Locate the cell with the specified text and output its [x, y] center coordinate. 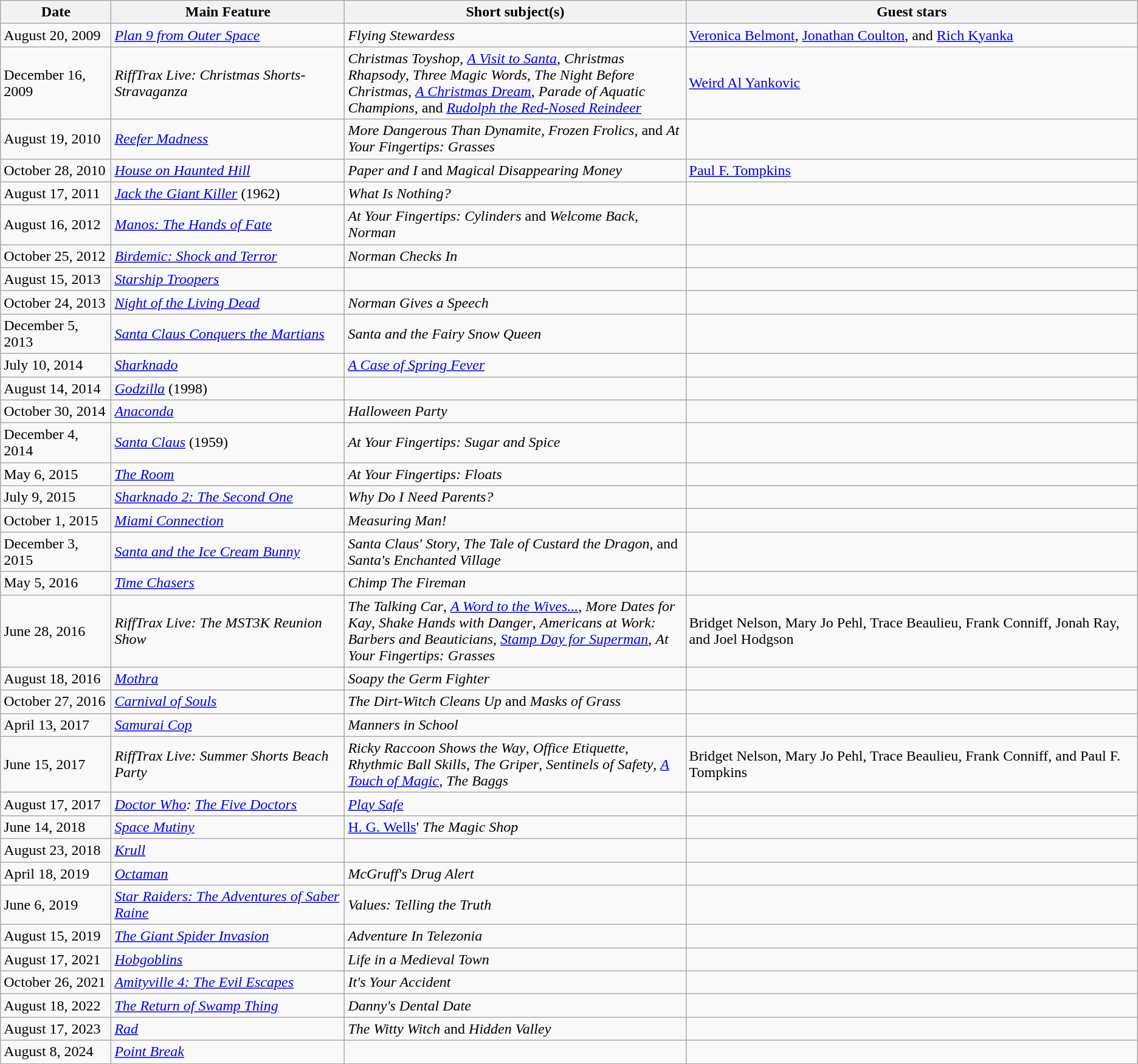
House on Haunted Hill [228, 170]
August 17, 2021 [56, 959]
October 27, 2016 [56, 702]
May 5, 2016 [56, 583]
Manners in School [516, 725]
December 4, 2014 [56, 443]
Santa Claus Conquers the Martians [228, 333]
Norman Gives a Speech [516, 302]
Halloween Party [516, 412]
Sharknado [228, 365]
Rad [228, 1029]
June 14, 2018 [56, 827]
The Dirt-Witch Cleans Up and Masks of Grass [516, 702]
Short subject(s) [516, 12]
June 15, 2017 [56, 764]
Paper and I and Magical Disappearing Money [516, 170]
Doctor Who: The Five Doctors [228, 804]
Hobgoblins [228, 959]
October 25, 2012 [56, 256]
December 5, 2013 [56, 333]
December 16, 2009 [56, 83]
At Your Fingertips: Cylinders and Welcome Back, Norman [516, 225]
December 3, 2015 [56, 552]
Santa and the Ice Cream Bunny [228, 552]
August 8, 2024 [56, 1052]
H. G. Wells' The Magic Shop [516, 827]
August 15, 2013 [56, 279]
The Room [228, 474]
June 6, 2019 [56, 905]
Measuring Man! [516, 520]
Sharknado 2: The Second One [228, 497]
October 24, 2013 [56, 302]
October 26, 2021 [56, 983]
Carnival of Souls [228, 702]
Weird Al Yankovic [912, 83]
August 17, 2011 [56, 193]
August 19, 2010 [56, 139]
August 18, 2016 [56, 679]
Guest stars [912, 12]
Main Feature [228, 12]
More Dangerous Than Dynamite, Frozen Frolics, and At Your Fingertips: Grasses [516, 139]
April 18, 2019 [56, 874]
McGruff's Drug Alert [516, 874]
August 23, 2018 [56, 850]
Flying Stewardess [516, 35]
August 17, 2023 [56, 1029]
It's Your Accident [516, 983]
At Your Fingertips: Sugar and Spice [516, 443]
Danny's Dental Date [516, 1006]
August 20, 2009 [56, 35]
October 30, 2014 [56, 412]
Starship Troopers [228, 279]
Jack the Giant Killer (1962) [228, 193]
August 14, 2014 [56, 389]
Krull [228, 850]
Why Do I Need Parents? [516, 497]
August 15, 2019 [56, 936]
Bridget Nelson, Mary Jo Pehl, Trace Beaulieu, Frank Conniff, and Paul F. Tompkins [912, 764]
Paul F. Tompkins [912, 170]
Ricky Raccoon Shows the Way, Office Etiquette, Rhythmic Ball Skills, The Griper, Sentinels of Safety, A Touch of Magic, The Baggs [516, 764]
Soapy the Germ Fighter [516, 679]
June 28, 2016 [56, 631]
Date [56, 12]
RiffTrax Live: The MST3K Reunion Show [228, 631]
July 9, 2015 [56, 497]
Octaman [228, 874]
Bridget Nelson, Mary Jo Pehl, Trace Beaulieu, Frank Conniff, Jonah Ray, and Joel Hodgson [912, 631]
Play Safe [516, 804]
Miami Connection [228, 520]
August 16, 2012 [56, 225]
At Your Fingertips: Floats [516, 474]
Samurai Cop [228, 725]
Values: Telling the Truth [516, 905]
August 17, 2017 [56, 804]
April 13, 2017 [56, 725]
Night of the Living Dead [228, 302]
Star Raiders: The Adventures of Saber Raine [228, 905]
Godzilla (1998) [228, 389]
The Giant Spider Invasion [228, 936]
Santa Claus' Story, The Tale of Custard the Dragon, and Santa's Enchanted Village [516, 552]
Chimp The Fireman [516, 583]
Time Chasers [228, 583]
What Is Nothing? [516, 193]
Reefer Madness [228, 139]
Santa Claus (1959) [228, 443]
The Witty Witch and Hidden Valley [516, 1029]
May 6, 2015 [56, 474]
Adventure In Telezonia [516, 936]
A Case of Spring Fever [516, 365]
Life in a Medieval Town [516, 959]
October 1, 2015 [56, 520]
Veronica Belmont, Jonathan Coulton, and Rich Kyanka [912, 35]
Mothra [228, 679]
Point Break [228, 1052]
October 28, 2010 [56, 170]
Plan 9 from Outer Space [228, 35]
Santa and the Fairy Snow Queen [516, 333]
Anaconda [228, 412]
RiffTrax Live: Christmas Shorts-Stravaganza [228, 83]
July 10, 2014 [56, 365]
Birdemic: Shock and Terror [228, 256]
Space Mutiny [228, 827]
Amityville 4: The Evil Escapes [228, 983]
The Return of Swamp Thing [228, 1006]
Norman Checks In [516, 256]
August 18, 2022 [56, 1006]
Manos: The Hands of Fate [228, 225]
RiffTrax Live: Summer Shorts Beach Party [228, 764]
